Detect which cell encompasses the target text, then output its (x, y) center coordinate. 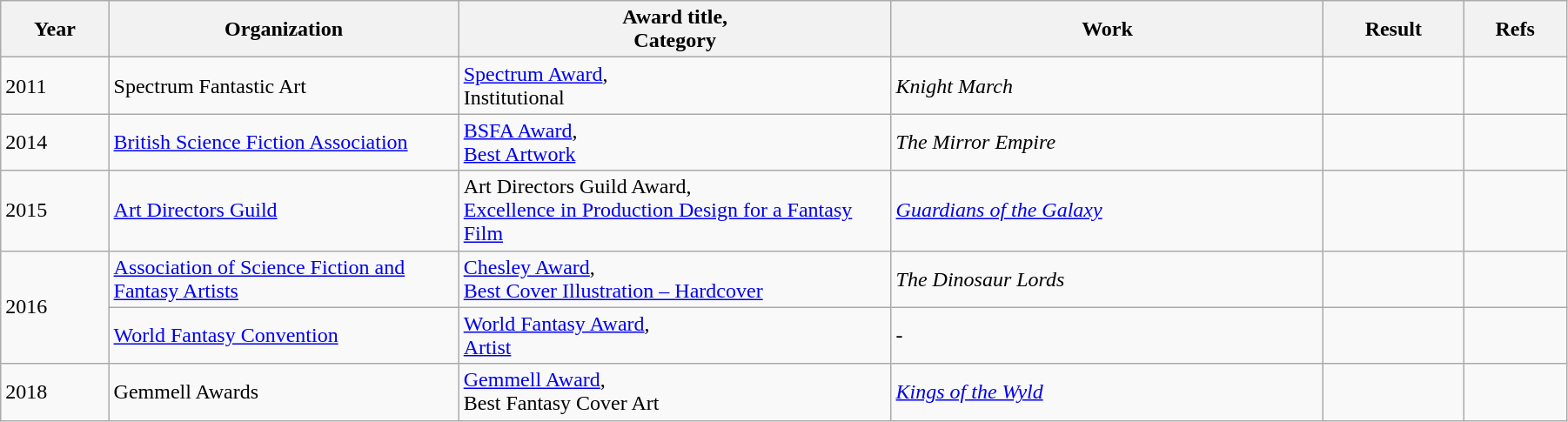
Art Directors Guild Award,Excellence in Production Design for a Fantasy Film (675, 211)
2011 (55, 85)
Gemmell Awards (284, 392)
The Dinosaur Lords (1107, 278)
Refs (1516, 30)
2014 (55, 143)
Spectrum Award,Institutional (675, 85)
World Fantasy Award,Artist (675, 336)
Year (55, 30)
Work (1107, 30)
Award title,Category (675, 30)
Organization (284, 30)
2016 (55, 307)
2015 (55, 211)
Result (1394, 30)
Knight March (1107, 85)
British Science Fiction Association (284, 143)
The Mirror Empire (1107, 143)
Gemmell Award,Best Fantasy Cover Art (675, 392)
2018 (55, 392)
World Fantasy Convention (284, 336)
Chesley Award,Best Cover Illustration – Hardcover (675, 278)
BSFA Award,Best Artwork (675, 143)
- (1107, 336)
Spectrum Fantastic Art (284, 85)
Association of Science Fiction and Fantasy Artists (284, 278)
Kings of the Wyld (1107, 392)
Art Directors Guild (284, 211)
Guardians of the Galaxy (1107, 211)
